Return (X, Y) of the center of cell containing provided text 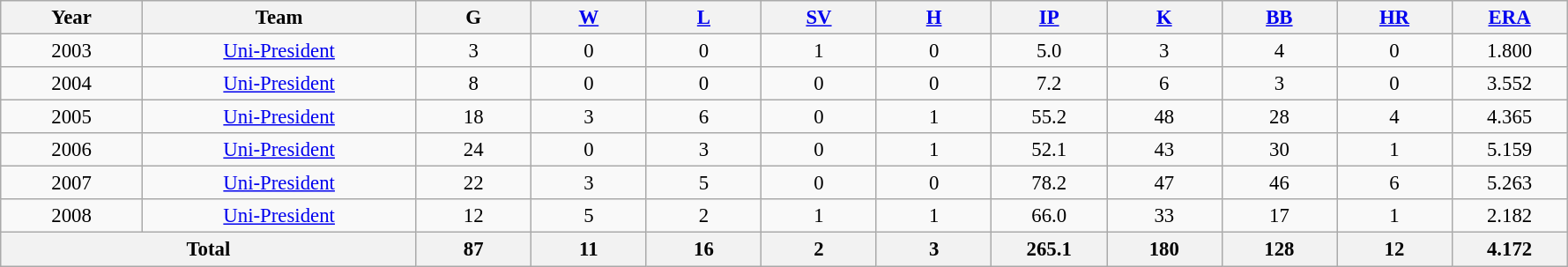
4.172 (1509, 249)
5.159 (1509, 150)
30 (1280, 150)
55.2 (1049, 117)
180 (1165, 249)
Team (279, 18)
28 (1280, 117)
L (703, 18)
8 (474, 84)
HR (1394, 18)
SV (820, 18)
2006 (72, 150)
G (474, 18)
16 (703, 249)
2008 (72, 216)
K (1165, 18)
52.1 (1049, 150)
2003 (72, 51)
Total (208, 249)
78.2 (1049, 183)
2005 (72, 117)
17 (1280, 216)
1.800 (1509, 51)
IP (1049, 18)
5.263 (1509, 183)
43 (1165, 150)
3.552 (1509, 84)
5.0 (1049, 51)
48 (1165, 117)
22 (474, 183)
66.0 (1049, 216)
7.2 (1049, 84)
2007 (72, 183)
87 (474, 249)
4.365 (1509, 117)
2.182 (1509, 216)
24 (474, 150)
47 (1165, 183)
128 (1280, 249)
46 (1280, 183)
ERA (1509, 18)
H (934, 18)
Year (72, 18)
BB (1280, 18)
11 (589, 249)
18 (474, 117)
265.1 (1049, 249)
33 (1165, 216)
2004 (72, 84)
W (589, 18)
